Return [x, y] of the center of cell containing provided text 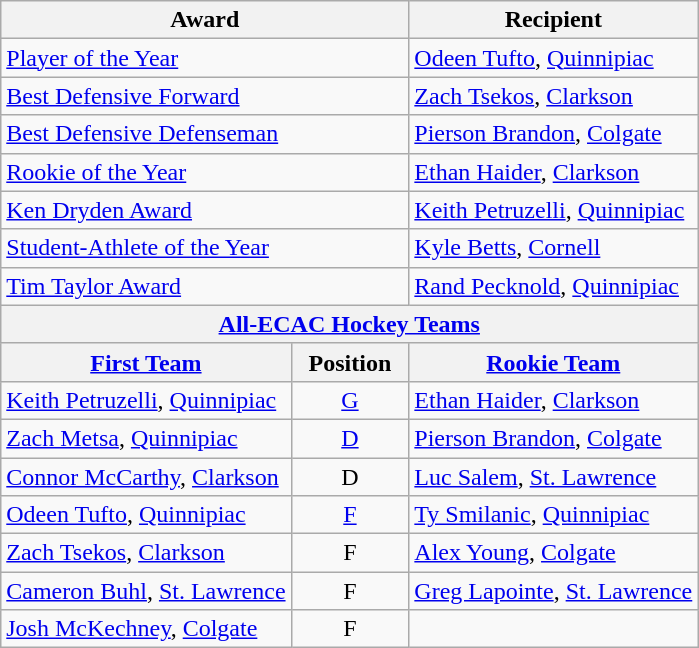
All-ECAC Hockey Teams [350, 324]
Ty Smilanic, Quinnipiac [554, 515]
First Team [146, 362]
Rand Pecknold, Quinnipiac [554, 286]
Position [350, 362]
Student-Athlete of the Year [205, 248]
Greg Lapointe, St. Lawrence [554, 591]
Ken Dryden Award [205, 210]
Rookie Team [554, 362]
Recipient [554, 20]
Tim Taylor Award [205, 286]
Connor McCarthy, Clarkson [146, 477]
Cameron Buhl, St. Lawrence [146, 591]
Player of the Year [205, 58]
Zach Metsa, Quinnipiac [146, 438]
Rookie of the Year [205, 172]
Best Defensive Defenseman [205, 134]
Kyle Betts, Cornell [554, 248]
Award [205, 20]
Josh McKechney, Colgate [146, 629]
Best Defensive Forward [205, 96]
G [350, 400]
Luc Salem, St. Lawrence [554, 477]
Alex Young, Colgate [554, 553]
